Scan for the cell matching the given text and deliver its (X, Y) coordinate at center. 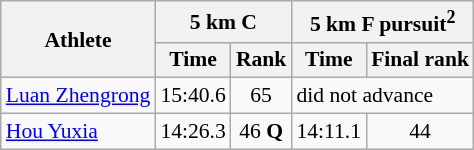
5 km F pursuit2 (382, 22)
14:26.3 (192, 132)
46 Q (262, 132)
did not advance (382, 96)
Rank (262, 60)
Hou Yuxia (78, 132)
14:11.1 (328, 132)
Luan Zhengrong (78, 96)
65 (262, 96)
44 (420, 132)
Athlete (78, 40)
Final rank (420, 60)
5 km C (223, 22)
15:40.6 (192, 96)
